Identify which cell holds the provided text, then report its (x, y) central coordinate. 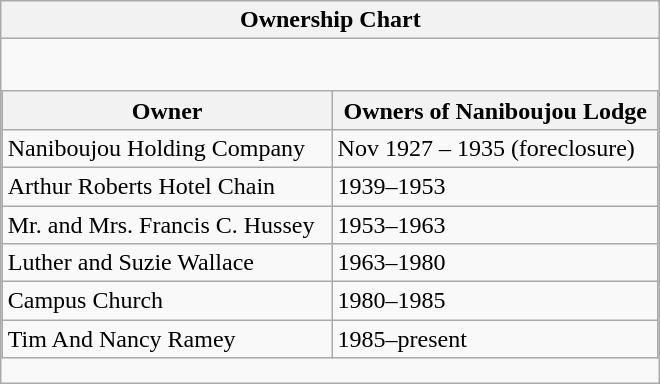
Ownership Chart (330, 20)
Nov 1927 – 1935 (foreclosure) (495, 148)
Owner (167, 110)
Mr. and Mrs. Francis C. Hussey (167, 225)
Tim And Nancy Ramey (167, 339)
Campus Church (167, 301)
1939–1953 (495, 186)
1963–1980 (495, 263)
Arthur Roberts Hotel Chain (167, 186)
1953–1963 (495, 225)
Naniboujou Holding Company (167, 148)
Luther and Suzie Wallace (167, 263)
Owners of Naniboujou Lodge (495, 110)
1985–present (495, 339)
1980–1985 (495, 301)
